Provide the (x, y) coordinate of the cell's center where the given text is located.  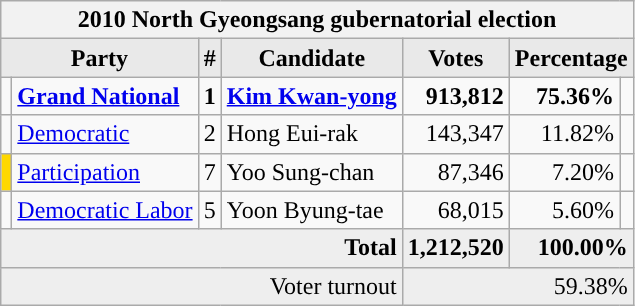
Democratic Labor (105, 210)
5 (210, 210)
59.38% (518, 286)
Candidate (312, 58)
87,346 (456, 172)
Hong Eui-rak (312, 134)
Yoo Sung-chan (312, 172)
Percentage (571, 58)
Voter turnout (202, 286)
7 (210, 172)
68,015 (456, 210)
1,212,520 (456, 248)
5.60% (564, 210)
75.36% (564, 96)
Democratic (105, 134)
Votes (456, 58)
2010 North Gyeongsang gubernatorial election (317, 20)
2 (210, 134)
913,812 (456, 96)
Party (100, 58)
11.82% (564, 134)
7.20% (564, 172)
Participation (105, 172)
143,347 (456, 134)
Yoon Byung-tae (312, 210)
# (210, 58)
Grand National (105, 96)
Total (202, 248)
Kim Kwan-yong (312, 96)
1 (210, 96)
100.00% (571, 248)
